Scan for the cell matching the given text and deliver its [X, Y] coordinate at center. 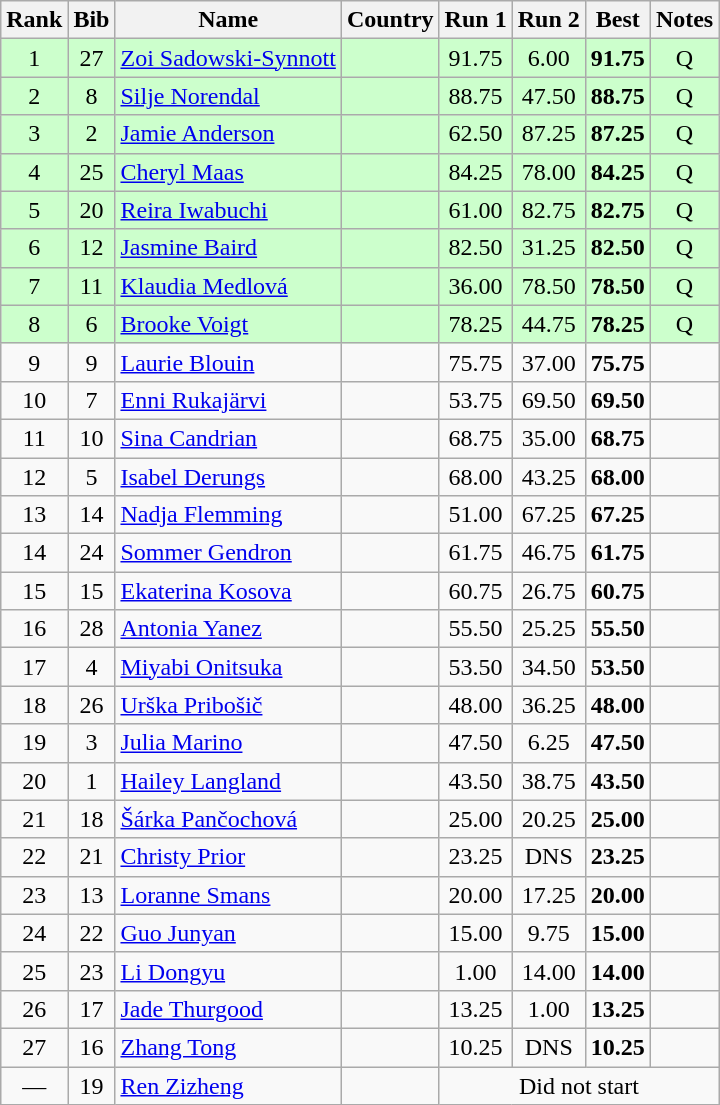
Enni Rukajärvi [228, 400]
37.00 [548, 362]
Run 1 [476, 20]
Urška Pribošič [228, 705]
Name [228, 20]
Hailey Langland [228, 781]
46.75 [548, 553]
Jamie Anderson [228, 134]
43.25 [548, 477]
Ekaterina Kosova [228, 591]
Best [618, 20]
Šárka Pančochová [228, 819]
Notes [684, 20]
Jasmine Baird [228, 248]
61.00 [476, 210]
Country [390, 20]
25.25 [548, 629]
Cheryl Maas [228, 172]
Run 2 [548, 20]
Loranne Smans [228, 895]
Did not start [579, 1085]
Guo Junyan [228, 933]
Reira Iwabuchi [228, 210]
53.75 [476, 400]
— [34, 1085]
Ren Zizheng [228, 1085]
Zoi Sadowski-Synnott [228, 58]
36.00 [476, 286]
6.00 [548, 58]
Christy Prior [228, 857]
38.75 [548, 781]
Sommer Gendron [228, 553]
Brooke Voigt [228, 324]
Jade Thurgood [228, 1009]
Zhang Tong [228, 1047]
51.00 [476, 515]
26.75 [548, 591]
35.00 [548, 438]
Nadja Flemming [228, 515]
Rank [34, 20]
9.75 [548, 933]
Laurie Blouin [228, 362]
Klaudia Medlová [228, 286]
Silje Norendal [228, 96]
Julia Marino [228, 743]
62.50 [476, 134]
Miyabi Onitsuka [228, 667]
36.25 [548, 705]
Antonia Yanez [228, 629]
Sina Candrian [228, 438]
28 [92, 629]
Li Dongyu [228, 971]
31.25 [548, 248]
34.50 [548, 667]
17.25 [548, 895]
44.75 [548, 324]
Isabel Derungs [228, 477]
78.00 [548, 172]
Bib [92, 20]
6.25 [548, 743]
20.25 [548, 819]
